Return the [X, Y] coordinate for the center point of the cell that contains the specified text.  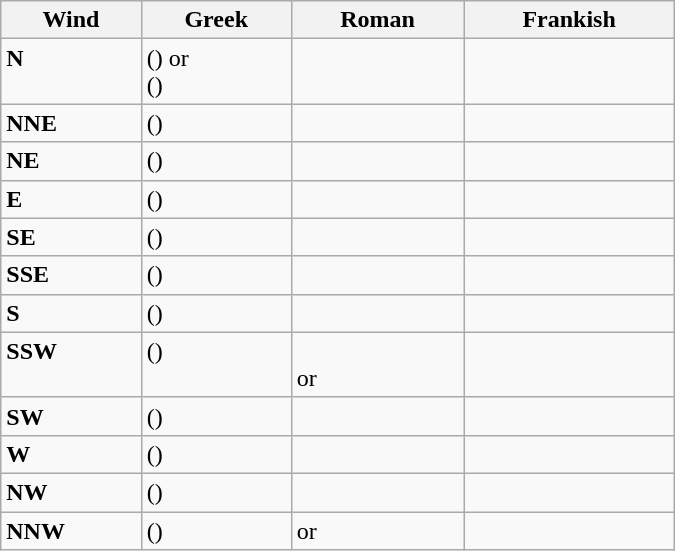
S [71, 313]
NE [71, 161]
SE [71, 237]
Roman [378, 20]
Greek [216, 20]
E [71, 199]
SSW [71, 364]
Wind [71, 20]
Frankish [569, 20]
NW [71, 492]
SW [71, 416]
NNE [71, 123]
N [71, 72]
SSE [71, 275]
W [71, 454]
() or () [216, 72]
NNW [71, 531]
